Locate the cell with the specified text and output its [X, Y] center coordinate. 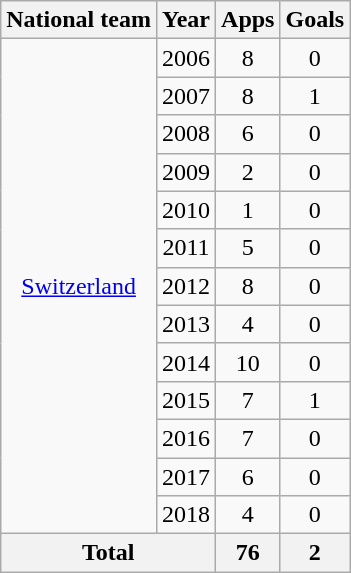
76 [248, 553]
2009 [186, 172]
Apps [248, 20]
2007 [186, 96]
Switzerland [79, 286]
2014 [186, 362]
5 [248, 248]
Goals [315, 20]
2017 [186, 477]
2015 [186, 400]
2016 [186, 438]
2008 [186, 134]
10 [248, 362]
2010 [186, 210]
Year [186, 20]
2011 [186, 248]
2018 [186, 515]
2013 [186, 324]
Total [108, 553]
2006 [186, 58]
National team [79, 20]
2012 [186, 286]
